Scan for the cell matching the given text and deliver its [x, y] coordinate at center. 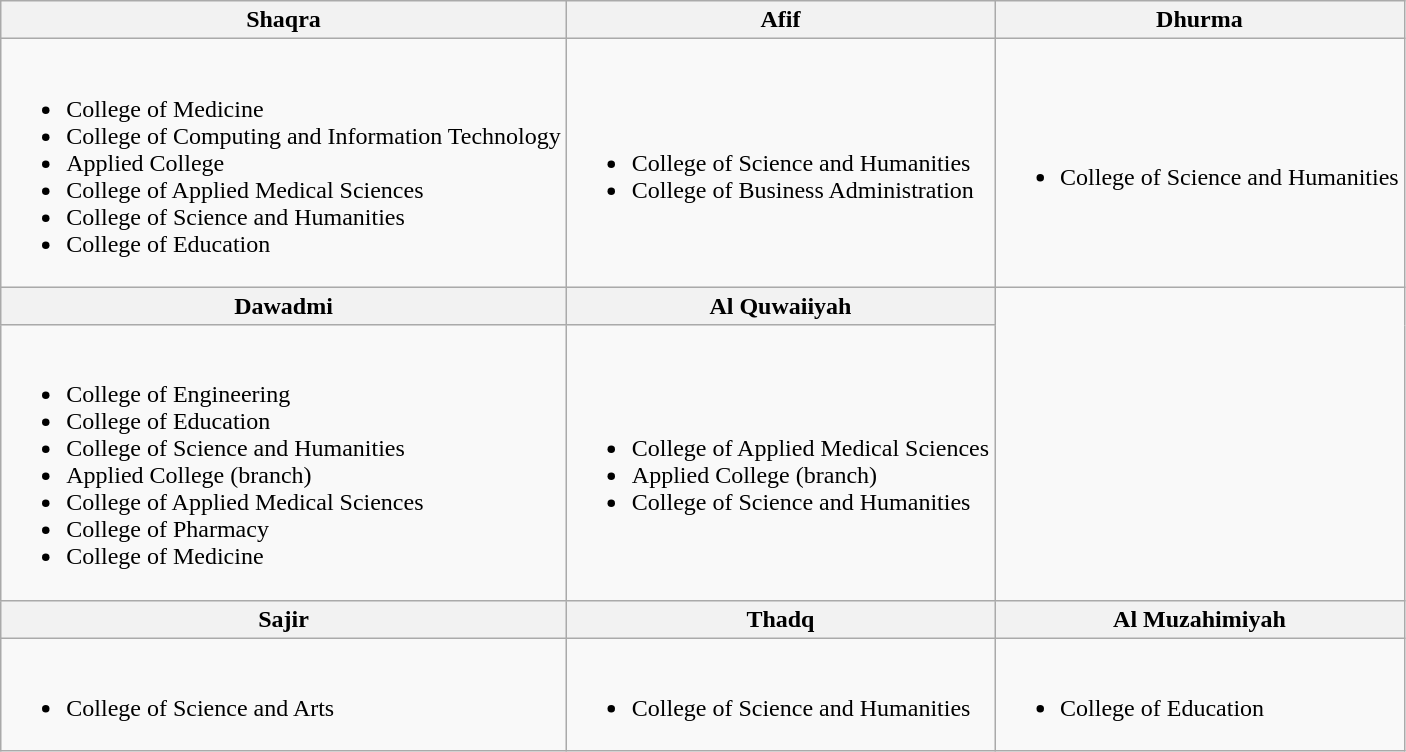
College of Applied Medical SciencesApplied College (branch)College of Science and Humanities [780, 462]
Dawadmi [284, 306]
Sajir [284, 619]
Al Quwaiiyah [780, 306]
Afif [780, 20]
Dhurma [1200, 20]
College of Education [1200, 694]
Shaqra [284, 20]
College of Science and Arts [284, 694]
Al Muzahimiyah [1200, 619]
College of Science and HumanitiesCollege of Business Administration [780, 163]
Thadq [780, 619]
